Identify which cell holds the provided text, then report its [X, Y] central coordinate. 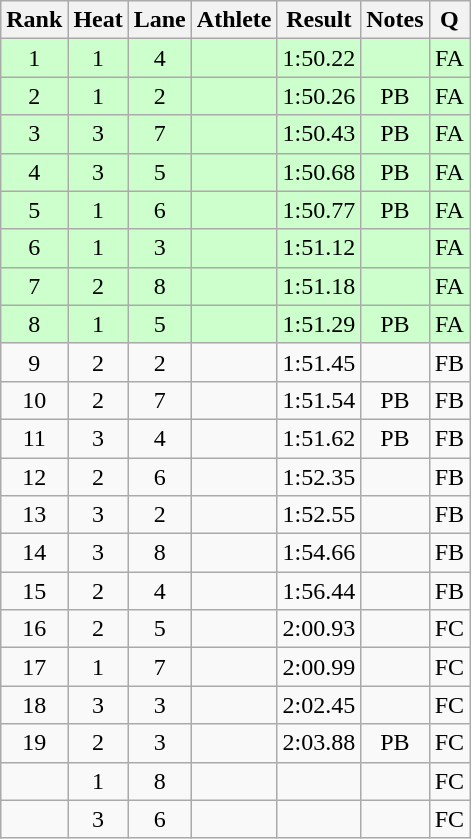
16 [34, 629]
1:50.26 [319, 96]
1:50.22 [319, 58]
10 [34, 400]
14 [34, 553]
1:52.35 [319, 477]
18 [34, 705]
Rank [34, 20]
Athlete [234, 20]
1:51.54 [319, 400]
9 [34, 362]
Result [319, 20]
1:56.44 [319, 591]
1:50.77 [319, 210]
1:50.68 [319, 172]
2:00.93 [319, 629]
11 [34, 438]
Notes [395, 20]
1:51.45 [319, 362]
2:02.45 [319, 705]
1:52.55 [319, 515]
Q [449, 20]
2:03.88 [319, 743]
12 [34, 477]
1:51.18 [319, 286]
1:51.62 [319, 438]
Heat [98, 20]
1:51.12 [319, 248]
1:50.43 [319, 134]
1:51.29 [319, 324]
17 [34, 667]
13 [34, 515]
19 [34, 743]
Lane [160, 20]
1:54.66 [319, 553]
2:00.99 [319, 667]
15 [34, 591]
